Scan for the cell matching the given text and deliver its [x, y] coordinate at center. 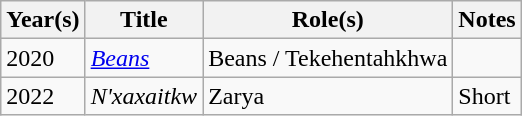
Title [144, 20]
Beans / Tekehentahkhwa [328, 58]
2020 [43, 58]
Notes [487, 20]
Beans [144, 58]
Short [487, 96]
N'xaxaitkw [144, 96]
2022 [43, 96]
Zarya [328, 96]
Role(s) [328, 20]
Year(s) [43, 20]
